Pinpoint the cell where the given text exists, returning its [x, y] midpoint coordinate. 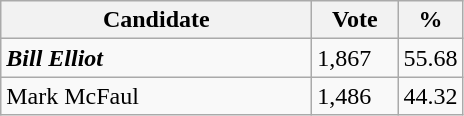
1,867 [355, 58]
Vote [355, 20]
Candidate [156, 20]
44.32 [430, 96]
% [430, 20]
Mark McFaul [156, 96]
55.68 [430, 58]
1,486 [355, 96]
Bill Elliot [156, 58]
